For the text-containing cell, return its midpoint in (X, Y) coordinate format. 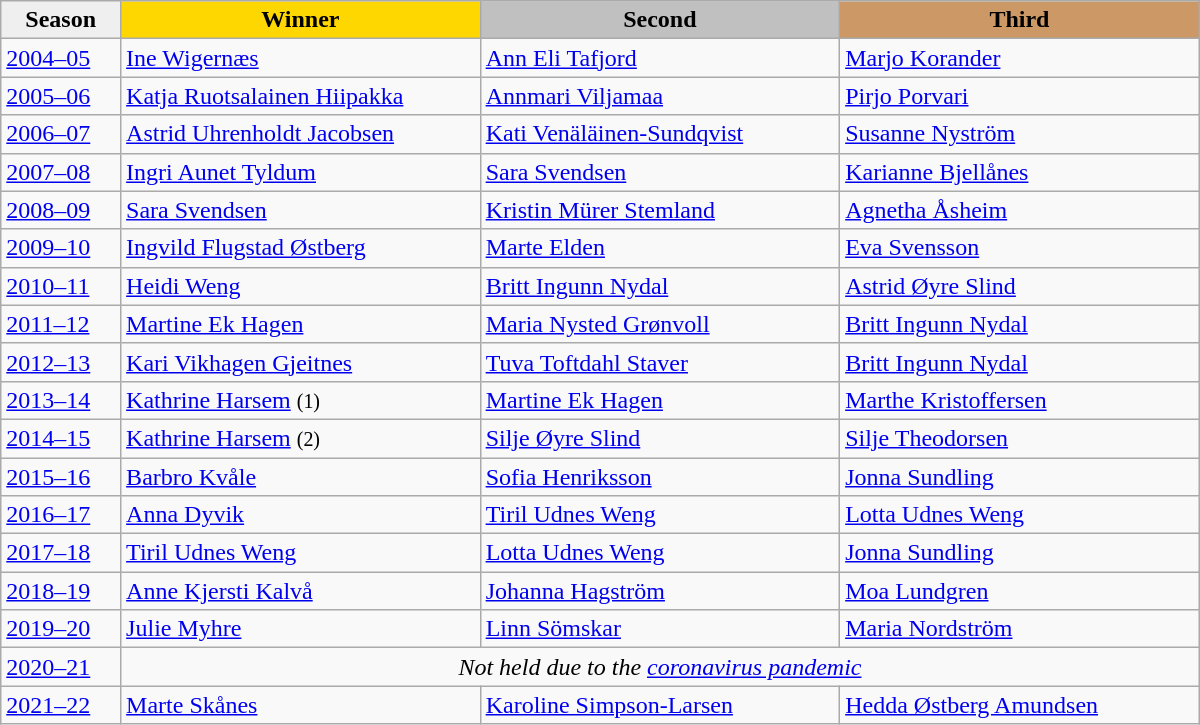
Marjo Korander (1020, 58)
Ine Wigernæs (301, 58)
2012–13 (61, 362)
Astrid Øyre Slind (1020, 286)
Kathrine Harsem (2) (301, 438)
Kathrine Harsem (1) (301, 400)
2017–18 (61, 553)
2005–06 (61, 96)
Maria Nordström (1020, 629)
2014–15 (61, 438)
Sofia Henriksson (660, 477)
Maria Nysted Grønvoll (660, 324)
Kristin Mürer Stemland (660, 210)
Ann Eli Tafjord (660, 58)
2020–21 (61, 667)
Susanne Nyström (1020, 134)
2009–10 (61, 248)
2019–20 (61, 629)
Anna Dyvik (301, 515)
Barbro Kvåle (301, 477)
2010–11 (61, 286)
Anne Kjersti Kalvå (301, 591)
2007–08 (61, 172)
Ingri Aunet Tyldum (301, 172)
Astrid Uhrenholdt Jacobsen (301, 134)
2013–14 (61, 400)
Season (61, 20)
Hedda Østberg Amundsen (1020, 705)
Kati Venäläinen-Sundqvist (660, 134)
Julie Myhre (301, 629)
Third (1020, 20)
Moa Lundgren (1020, 591)
Marthe Kristoffersen (1020, 400)
Tuva Toftdahl Staver (660, 362)
Agnetha Åsheim (1020, 210)
Annmari Viljamaa (660, 96)
Pirjo Porvari (1020, 96)
Linn Sömskar (660, 629)
2006–07 (61, 134)
2021–22 (61, 705)
2011–12 (61, 324)
Marte Elden (660, 248)
Second (660, 20)
Silje Øyre Slind (660, 438)
Not held due to the coronavirus pandemic (660, 667)
Ingvild Flugstad Østberg (301, 248)
Johanna Hagström (660, 591)
Katja Ruotsalainen Hiipakka (301, 96)
2018–19 (61, 591)
Karianne Bjellånes (1020, 172)
Eva Svensson (1020, 248)
Silje Theodorsen (1020, 438)
2008–09 (61, 210)
Karoline Simpson-Larsen (660, 705)
2004–05 (61, 58)
2015–16 (61, 477)
Marte Skånes (301, 705)
Winner (301, 20)
2016–17 (61, 515)
Heidi Weng (301, 286)
Kari Vikhagen Gjeitnes (301, 362)
